Return [x, y] of the center of cell containing provided text 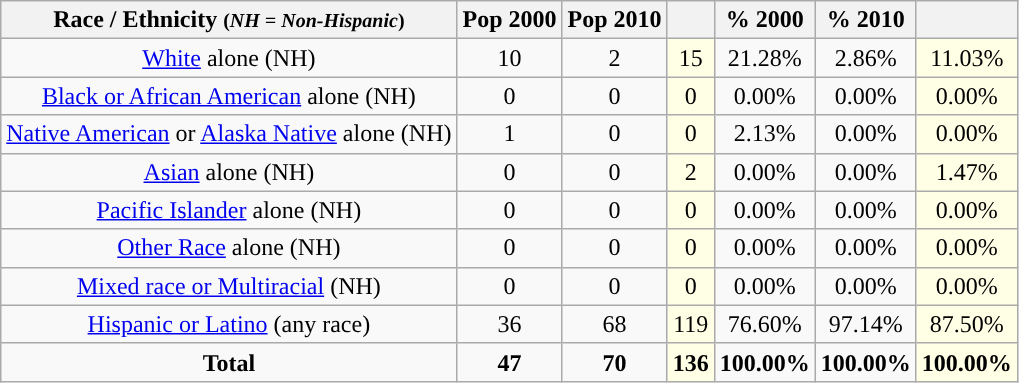
2.13% [764, 134]
Total [229, 362]
70 [614, 362]
36 [510, 324]
White alone (NH) [229, 58]
Native American or Alaska Native alone (NH) [229, 134]
11.03% [966, 58]
10 [510, 58]
% 2010 [866, 20]
97.14% [866, 324]
2.86% [866, 58]
Asian alone (NH) [229, 172]
1 [510, 134]
% 2000 [764, 20]
15 [690, 58]
87.50% [966, 324]
Pacific Islander alone (NH) [229, 210]
21.28% [764, 58]
1.47% [966, 172]
Race / Ethnicity (NH = Non-Hispanic) [229, 20]
Hispanic or Latino (any race) [229, 324]
47 [510, 362]
68 [614, 324]
119 [690, 324]
76.60% [764, 324]
Black or African American alone (NH) [229, 96]
Pop 2010 [614, 20]
Pop 2000 [510, 20]
136 [690, 362]
Other Race alone (NH) [229, 248]
Mixed race or Multiracial (NH) [229, 286]
